Capture the cell that displays the provided text and extract its (X, Y) central coordinate. 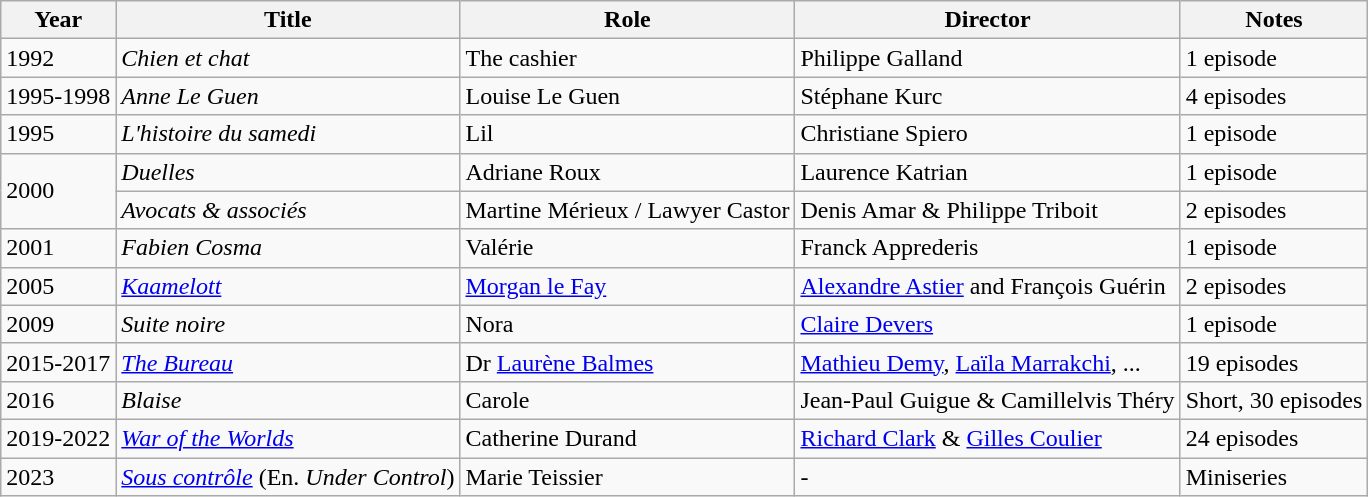
War of the Worlds (288, 438)
Suite noire (288, 324)
Miniseries (1274, 477)
L'histoire du samedi (288, 134)
4 episodes (1274, 96)
Notes (1274, 20)
The Bureau (288, 362)
Short, 30 episodes (1274, 400)
Director (988, 20)
Nora (628, 324)
Sous contrôle (En. Under Control) (288, 477)
19 episodes (1274, 362)
Martine Mérieux / Lawyer Castor (628, 210)
Year (58, 20)
Carole (628, 400)
Laurence Katrian (988, 172)
Title (288, 20)
2016 (58, 400)
2009 (58, 324)
24 episodes (1274, 438)
2005 (58, 286)
2015-2017 (58, 362)
Valérie (628, 248)
2000 (58, 191)
1992 (58, 58)
Franck Apprederis (988, 248)
Anne Le Guen (288, 96)
Chien et chat (288, 58)
Denis Amar & Philippe Triboit (988, 210)
Avocats & associés (288, 210)
Role (628, 20)
1995 (58, 134)
Dr Laurène Balmes (628, 362)
Adriane Roux (628, 172)
Lil (628, 134)
Marie Teissier (628, 477)
Claire Devers (988, 324)
Mathieu Demy, Laïla Marrakchi, ... (988, 362)
- (988, 477)
Duelles (288, 172)
Kaamelott (288, 286)
Jean-Paul Guigue & Camillelvis Théry (988, 400)
2023 (58, 477)
2001 (58, 248)
Blaise (288, 400)
Christiane Spiero (988, 134)
Richard Clark & Gilles Coulier (988, 438)
Stéphane Kurc (988, 96)
Fabien Cosma (288, 248)
2019-2022 (58, 438)
Philippe Galland (988, 58)
1995-1998 (58, 96)
Morgan le Fay (628, 286)
Catherine Durand (628, 438)
Louise Le Guen (628, 96)
The cashier (628, 58)
Alexandre Astier and François Guérin (988, 286)
